For the text-containing cell, return its midpoint in [X, Y] coordinate format. 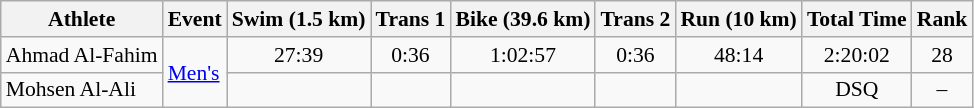
1:02:57 [522, 55]
Men's [195, 72]
Event [195, 19]
Rank [942, 19]
28 [942, 55]
Total Time [857, 19]
Ahmad Al-Fahim [82, 55]
Trans 2 [635, 19]
Bike (39.6 km) [522, 19]
2:20:02 [857, 55]
Run (10 km) [738, 19]
Trans 1 [411, 19]
– [942, 90]
48:14 [738, 55]
Swim (1.5 km) [299, 19]
Mohsen Al-Ali [82, 90]
27:39 [299, 55]
DSQ [857, 90]
Athlete [82, 19]
